Find where the given text appears and provide that cell's center as [X, Y] coordinate. 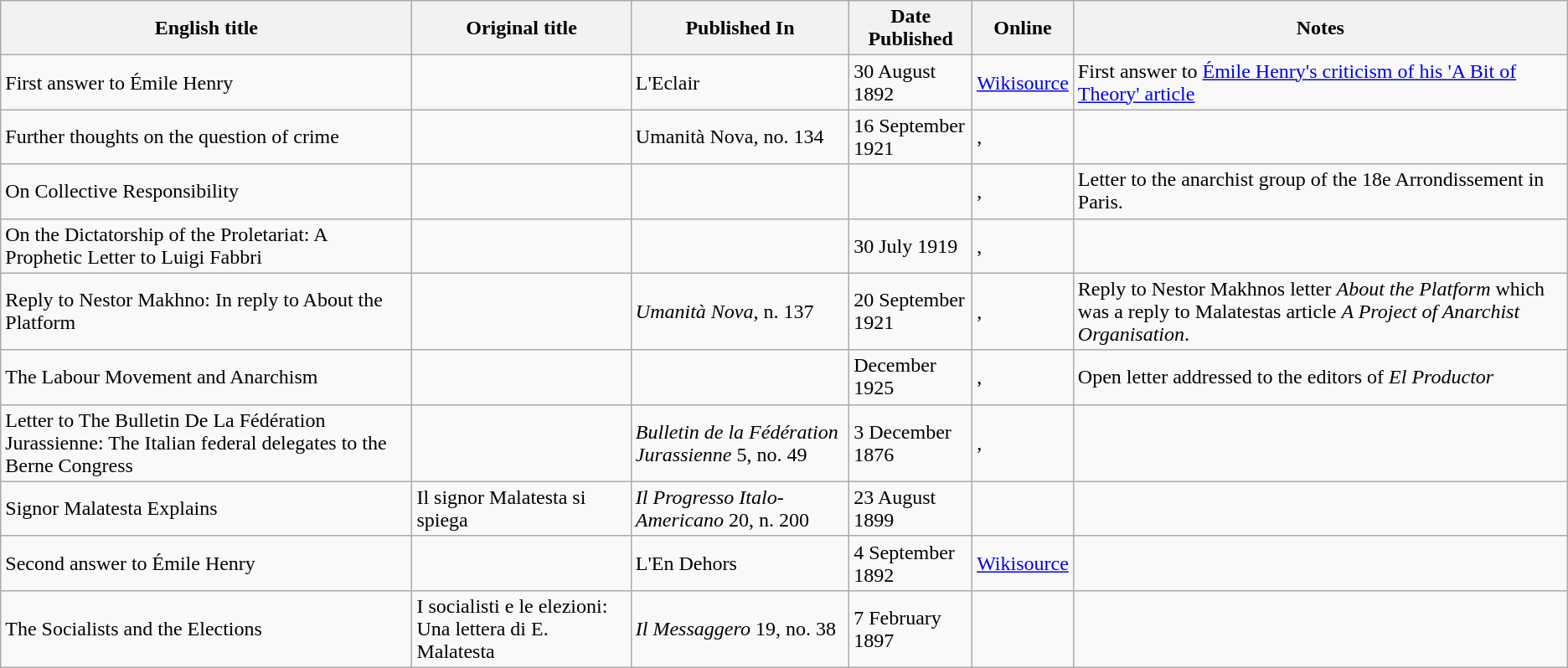
Reply to Nestor Makhno: In reply to About the Platform [206, 311]
Signor Malatesta Explains [206, 509]
Notes [1320, 28]
Bulletin de la Fédération Jurassienne 5, no. 49 [740, 443]
Open letter addressed to the editors of El Productor [1320, 377]
Reply to Nestor Makhnos letter About the Platform which was a reply to Malatestas article A Project of Anarchist Organisation. [1320, 311]
Date Published [911, 28]
Umanità Nova, n. 137 [740, 311]
The Socialists and the Elections [206, 629]
Original title [521, 28]
4 September 1892 [911, 563]
30 July 1919 [911, 246]
Il signor Malatesta si spiega [521, 509]
3 December 1876 [911, 443]
On Collective Responsibility [206, 191]
20 September 1921 [911, 311]
Second answer to Émile Henry [206, 563]
English title [206, 28]
L'Eclair [740, 82]
The Labour Movement and Anarchism [206, 377]
30 August 1892 [911, 82]
Umanità Nova, no. 134 [740, 137]
7 February 1897 [911, 629]
I socialisti e le elezioni: Una lettera di E. Malatesta [521, 629]
Published In [740, 28]
L'En Dehors [740, 563]
On the Dictatorship of the Proletariat: A Prophetic Letter to Luigi Fabbri [206, 246]
Letter to The Bulletin De La Fédération Jurassienne: The Italian federal delegates to the Berne Congress [206, 443]
Further thoughts on the question of crime [206, 137]
16 September 1921 [911, 137]
23 August 1899 [911, 509]
Il Progresso Italo-Americano 20, n. 200 [740, 509]
Letter to the anarchist group of the 18e Arrondissement in Paris. [1320, 191]
Il Messaggero 19, no. 38 [740, 629]
Online [1024, 28]
First answer to Émile Henry's criticism of his 'A Bit of Theory' article [1320, 82]
First answer to Émile Henry [206, 82]
December 1925 [911, 377]
